Capture the cell that displays the provided text and extract its [X, Y] central coordinate. 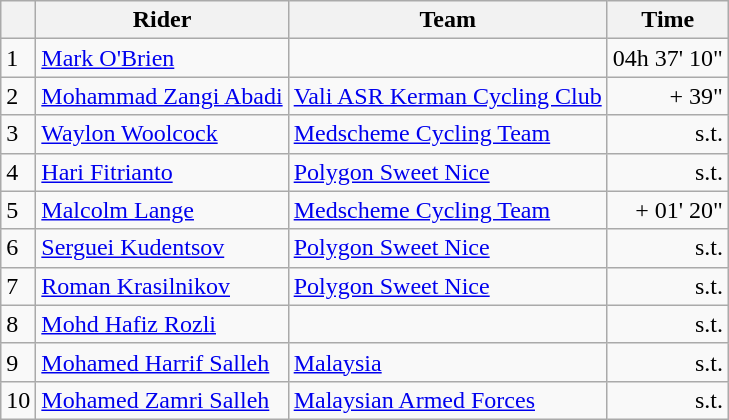
Time [668, 20]
+ 39" [668, 96]
4 [18, 172]
Mohd Hafiz Rozli [162, 324]
Malaysia [448, 362]
Mark O'Brien [162, 58]
1 [18, 58]
Malcolm Lange [162, 210]
Rider [162, 20]
Roman Krasilnikov [162, 286]
Malaysian Armed Forces [448, 400]
Vali ASR Kerman Cycling Club [448, 96]
04h 37' 10" [668, 58]
6 [18, 248]
2 [18, 96]
Mohamed Zamri Salleh [162, 400]
Mohamed Harrif Salleh [162, 362]
10 [18, 400]
9 [18, 362]
Serguei Kudentsov [162, 248]
Mohammad Zangi Abadi [162, 96]
Hari Fitrianto [162, 172]
8 [18, 324]
3 [18, 134]
7 [18, 286]
+ 01' 20" [668, 210]
Team [448, 20]
Waylon Woolcock [162, 134]
5 [18, 210]
